Search for the cell housing the specified text and yield its (X, Y) center coordinate. 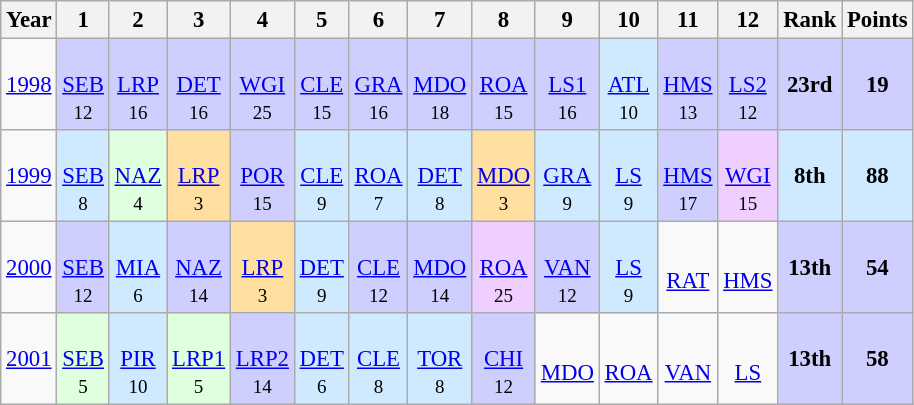
8th (810, 176)
1999 (29, 176)
HMS13 (688, 85)
CLE15 (322, 85)
WGI25 (262, 85)
7 (440, 20)
Points (878, 20)
ROA25 (504, 268)
8 (504, 20)
VAN (688, 359)
NAZ14 (199, 268)
MDO3 (504, 176)
RAT (688, 268)
DET16 (199, 85)
54 (878, 268)
3 (199, 20)
10 (628, 20)
DET8 (440, 176)
ROA15 (504, 85)
MDO14 (440, 268)
19 (878, 85)
1 (83, 20)
GRA9 (567, 176)
6 (378, 20)
58 (878, 359)
TOR8 (440, 359)
ROA7 (378, 176)
5 (322, 20)
NAZ4 (138, 176)
HMS17 (688, 176)
LS212 (748, 85)
CLE9 (322, 176)
LRP214 (262, 359)
LS (748, 359)
LS116 (567, 85)
Year (29, 20)
LRP15 (199, 359)
CHI12 (504, 359)
POR15 (262, 176)
1998 (29, 85)
23rd (810, 85)
DET9 (322, 268)
SEB8 (83, 176)
WGI15 (748, 176)
HMS (748, 268)
2001 (29, 359)
12 (748, 20)
PIR10 (138, 359)
GRA16 (378, 85)
2 (138, 20)
Rank (810, 20)
ATL10 (628, 85)
VAN12 (567, 268)
9 (567, 20)
2000 (29, 268)
11 (688, 20)
DET6 (322, 359)
MIA6 (138, 268)
MDO18 (440, 85)
4 (262, 20)
MDO (567, 359)
CLE8 (378, 359)
88 (878, 176)
ROA (628, 359)
SEB5 (83, 359)
LRP16 (138, 85)
CLE12 (378, 268)
